Identify which cell holds the provided text, then report its (X, Y) central coordinate. 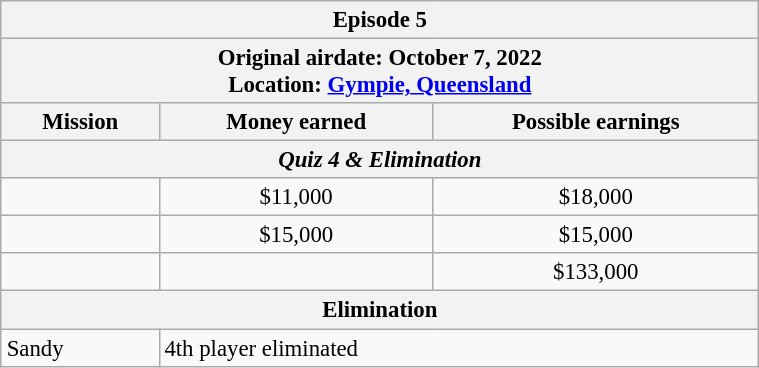
4th player eliminated (458, 347)
Original airdate: October 7, 2022Location: Gympie, Queensland (380, 70)
Mission (80, 122)
Episode 5 (380, 20)
$11,000 (296, 197)
Elimination (380, 310)
Sandy (80, 347)
Quiz 4 & Elimination (380, 160)
$18,000 (596, 197)
Possible earnings (596, 122)
Money earned (296, 122)
$133,000 (596, 272)
